Find where the given text appears and provide that cell's center as [X, Y] coordinate. 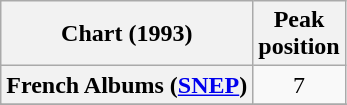
Peak position [299, 34]
7 [299, 85]
Chart (1993) [127, 34]
French Albums (SNEP) [127, 85]
